Capture the cell that displays the provided text and extract its (x, y) central coordinate. 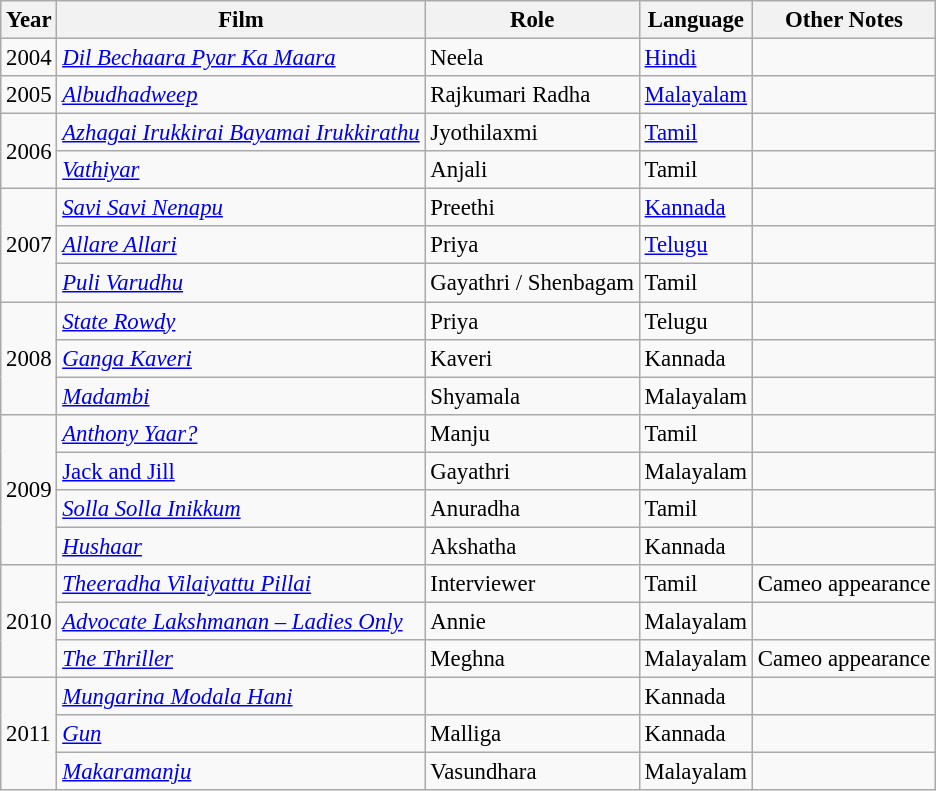
Meghna (532, 659)
Akshatha (532, 546)
State Rowdy (241, 321)
Kaveri (532, 358)
Puli Varudhu (241, 283)
Dil Bechaara Pyar Ka Maara (241, 58)
Hindi (696, 58)
Manju (532, 433)
Azhagai Irukkirai Bayamai Irukkirathu (241, 133)
Vasundhara (532, 772)
Rajkumari Radha (532, 95)
Ganga Kaveri (241, 358)
Role (532, 20)
2006 (29, 152)
Annie (532, 621)
Savi Savi Nenapu (241, 208)
2004 (29, 58)
Vathiyar (241, 170)
Hushaar (241, 546)
Other Notes (844, 20)
2008 (29, 358)
Language (696, 20)
2010 (29, 622)
Advocate Lakshmanan – Ladies Only (241, 621)
Jack and Jill (241, 471)
Mungarina Modala Hani (241, 697)
Anthony Yaar? (241, 433)
2005 (29, 95)
Year (29, 20)
Anuradha (532, 509)
Malliga (532, 734)
2007 (29, 246)
Film (241, 20)
Theeradha Vilaiyattu Pillai (241, 584)
Interviewer (532, 584)
Albudhadweep (241, 95)
Gun (241, 734)
Madambi (241, 396)
Gayathri (532, 471)
Neela (532, 58)
Allare Allari (241, 245)
The Thriller (241, 659)
2009 (29, 489)
Shyamala (532, 396)
Makaramanju (241, 772)
Jyothilaxmi (532, 133)
Gayathri / Shenbagam (532, 283)
2011 (29, 734)
Solla Solla Inikkum (241, 509)
Anjali (532, 170)
Preethi (532, 208)
